Provide the (x, y) coordinate of the cell's center where the given text is located.  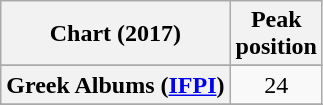
Peakposition (276, 34)
Greek Albums (IFPI) (116, 85)
24 (276, 85)
Chart (2017) (116, 34)
